Capture the cell that displays the provided text and extract its (X, Y) central coordinate. 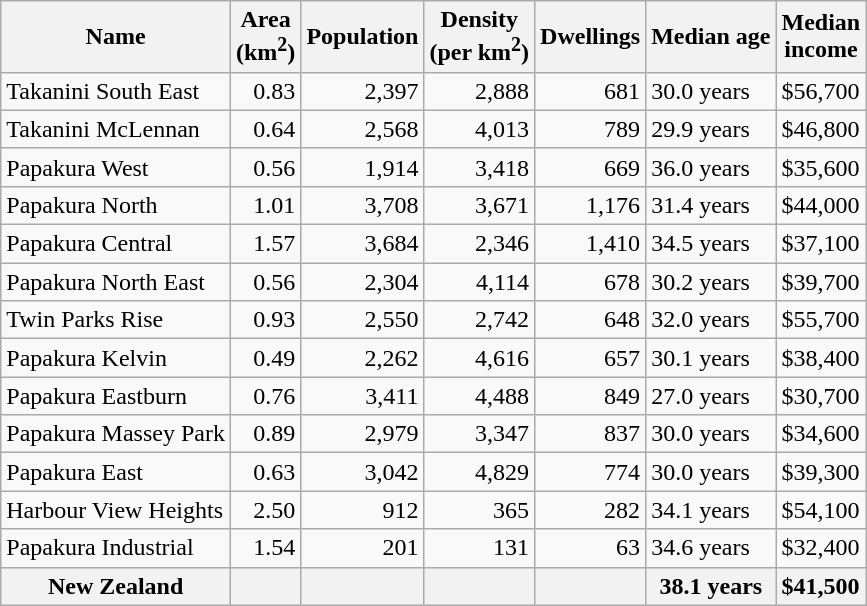
30.2 years (711, 282)
4,829 (480, 472)
2,568 (362, 129)
Area(km2) (265, 37)
669 (590, 167)
32.0 years (711, 320)
38.1 years (711, 586)
27.0 years (711, 396)
$54,100 (821, 510)
4,114 (480, 282)
34.1 years (711, 510)
1,410 (590, 244)
$39,300 (821, 472)
849 (590, 396)
Papakura Industrial (116, 548)
36.0 years (711, 167)
0.64 (265, 129)
4,616 (480, 358)
201 (362, 548)
$46,800 (821, 129)
2,397 (362, 91)
$34,600 (821, 434)
$37,100 (821, 244)
365 (480, 510)
New Zealand (116, 586)
$44,000 (821, 205)
Papakura West (116, 167)
31.4 years (711, 205)
$55,700 (821, 320)
1.01 (265, 205)
681 (590, 91)
34.5 years (711, 244)
0.83 (265, 91)
Papakura East (116, 472)
Papakura North East (116, 282)
0.63 (265, 472)
0.76 (265, 396)
4,488 (480, 396)
789 (590, 129)
Papakura Central (116, 244)
$35,600 (821, 167)
29.9 years (711, 129)
Papakura North (116, 205)
Papakura Massey Park (116, 434)
Density(per km2) (480, 37)
4,013 (480, 129)
282 (590, 510)
657 (590, 358)
$38,400 (821, 358)
2,262 (362, 358)
Takanini McLennan (116, 129)
Takanini South East (116, 91)
Medianincome (821, 37)
678 (590, 282)
0.93 (265, 320)
1.54 (265, 548)
$41,500 (821, 586)
Name (116, 37)
30.1 years (711, 358)
$32,400 (821, 548)
$39,700 (821, 282)
3,684 (362, 244)
3,671 (480, 205)
Population (362, 37)
912 (362, 510)
Papakura Eastburn (116, 396)
837 (590, 434)
774 (590, 472)
2,888 (480, 91)
2,304 (362, 282)
3,708 (362, 205)
Dwellings (590, 37)
Median age (711, 37)
131 (480, 548)
0.49 (265, 358)
2,742 (480, 320)
2,979 (362, 434)
1,914 (362, 167)
Twin Parks Rise (116, 320)
2.50 (265, 510)
2,550 (362, 320)
3,411 (362, 396)
3,418 (480, 167)
$30,700 (821, 396)
Harbour View Heights (116, 510)
$56,700 (821, 91)
63 (590, 548)
648 (590, 320)
1,176 (590, 205)
3,347 (480, 434)
1.57 (265, 244)
0.89 (265, 434)
2,346 (480, 244)
34.6 years (711, 548)
Papakura Kelvin (116, 358)
3,042 (362, 472)
